Find where the given text appears and provide that cell's center as [X, Y] coordinate. 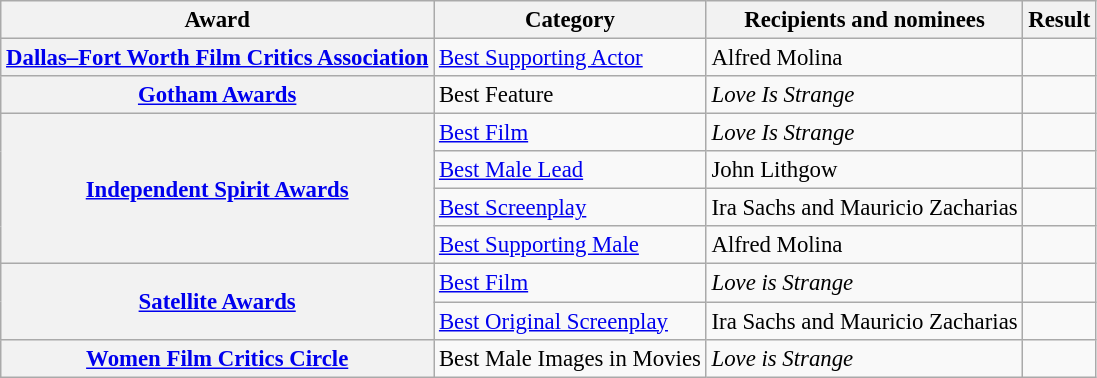
Satellite Awards [218, 302]
Best Screenplay [570, 208]
Best Supporting Male [570, 245]
Category [570, 20]
Award [218, 20]
Gotham Awards [218, 95]
Best Supporting Actor [570, 58]
John Lithgow [864, 170]
Best Original Screenplay [570, 321]
Independent Spirit Awards [218, 189]
Recipients and nominees [864, 20]
Dallas–Fort Worth Film Critics Association [218, 58]
Best Male Lead [570, 170]
Women Film Critics Circle [218, 358]
Best Male Images in Movies [570, 358]
Best Feature [570, 95]
Result [1060, 20]
